Search for the cell housing the specified text and yield its [X, Y] center coordinate. 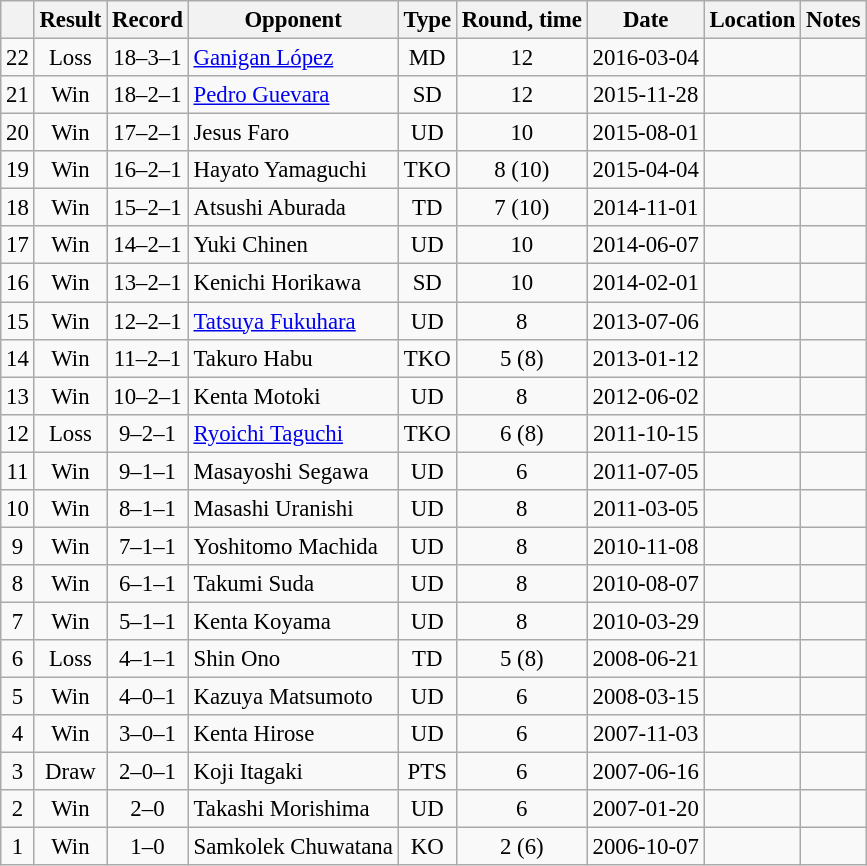
PTS [427, 772]
2013-01-12 [646, 358]
3 [18, 772]
2013-07-06 [646, 321]
KO [427, 847]
4–1–1 [148, 659]
2008-03-15 [646, 697]
15–2–1 [148, 208]
2007-11-03 [646, 734]
10–2–1 [148, 396]
Type [427, 20]
2011-03-05 [646, 509]
17 [18, 245]
22 [18, 58]
Masayoshi Segawa [293, 471]
11–2–1 [148, 358]
Tatsuya Fukuhara [293, 321]
MD [427, 58]
2008-06-21 [646, 659]
Atsushi Aburada [293, 208]
4–0–1 [148, 697]
18–3–1 [148, 58]
18–2–1 [148, 95]
Kenichi Horikawa [293, 283]
3–0–1 [148, 734]
Samkolek Chuwatana [293, 847]
2011-07-05 [646, 471]
7–1–1 [148, 546]
2015-04-04 [646, 170]
2015-11-28 [646, 95]
Opponent [293, 20]
1–0 [148, 847]
2010-08-07 [646, 584]
6 (8) [522, 433]
2007-01-20 [646, 809]
2007-06-16 [646, 772]
1 [18, 847]
Ganigan López [293, 58]
Kenta Koyama [293, 621]
2014-11-01 [646, 208]
Takuro Habu [293, 358]
Kazuya Matsumoto [293, 697]
2011-10-15 [646, 433]
2–0 [148, 809]
Round, time [522, 20]
16 [18, 283]
14–2–1 [148, 245]
Masashi Uranishi [293, 509]
Kenta Hirose [293, 734]
7 [18, 621]
Result [70, 20]
Kenta Motoki [293, 396]
2 [18, 809]
14 [18, 358]
Date [646, 20]
2016-03-04 [646, 58]
9–2–1 [148, 433]
18 [18, 208]
Takumi Suda [293, 584]
5–1–1 [148, 621]
7 (10) [522, 208]
12–2–1 [148, 321]
16–2–1 [148, 170]
Shin Ono [293, 659]
8 (10) [522, 170]
5 [18, 697]
2 (6) [522, 847]
Ryoichi Taguchi [293, 433]
Draw [70, 772]
15 [18, 321]
21 [18, 95]
2015-08-01 [646, 133]
Hayato Yamaguchi [293, 170]
Koji Itagaki [293, 772]
2010-03-29 [646, 621]
20 [18, 133]
Location [752, 20]
19 [18, 170]
Jesus Faro [293, 133]
Pedro Guevara [293, 95]
2014-02-01 [646, 283]
2010-11-08 [646, 546]
Notes [834, 20]
13 [18, 396]
2–0–1 [148, 772]
2014-06-07 [646, 245]
Takashi Morishima [293, 809]
9–1–1 [148, 471]
9 [18, 546]
2012-06-02 [646, 396]
17–2–1 [148, 133]
13–2–1 [148, 283]
Record [148, 20]
Yuki Chinen [293, 245]
4 [18, 734]
Yoshitomo Machida [293, 546]
8–1–1 [148, 509]
11 [18, 471]
6–1–1 [148, 584]
2006-10-07 [646, 847]
